Identify which cell holds the provided text, then report its [X, Y] central coordinate. 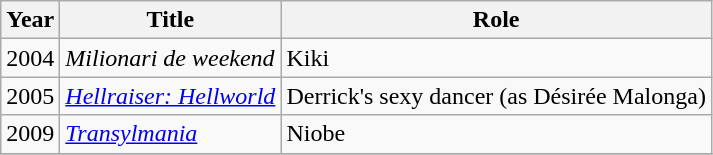
Title [170, 20]
Derrick's sexy dancer (as Désirée Malonga) [496, 96]
Transylmania [170, 134]
Hellraiser: Hellworld [170, 96]
2004 [30, 58]
Kiki [496, 58]
2009 [30, 134]
2005 [30, 96]
Milionari de weekend [170, 58]
Niobe [496, 134]
Year [30, 20]
Role [496, 20]
